For the text-containing cell, return its midpoint in (x, y) coordinate format. 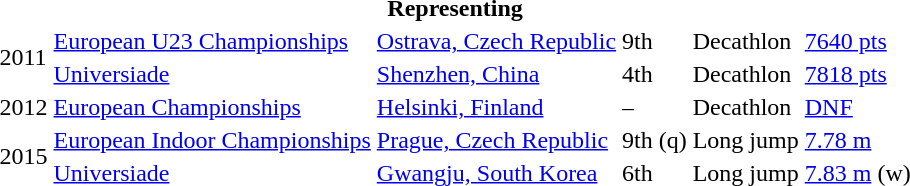
European Indoor Championships (212, 140)
– (655, 107)
European Championships (212, 107)
9th (655, 41)
Universiade (212, 74)
Ostrava, Czech Republic (496, 41)
Helsinki, Finland (496, 107)
4th (655, 74)
Shenzhen, China (496, 74)
European U23 Championships (212, 41)
Prague, Czech Republic (496, 140)
Long jump (746, 140)
9th (q) (655, 140)
